Find where the given text appears and provide that cell's center as (x, y) coordinate. 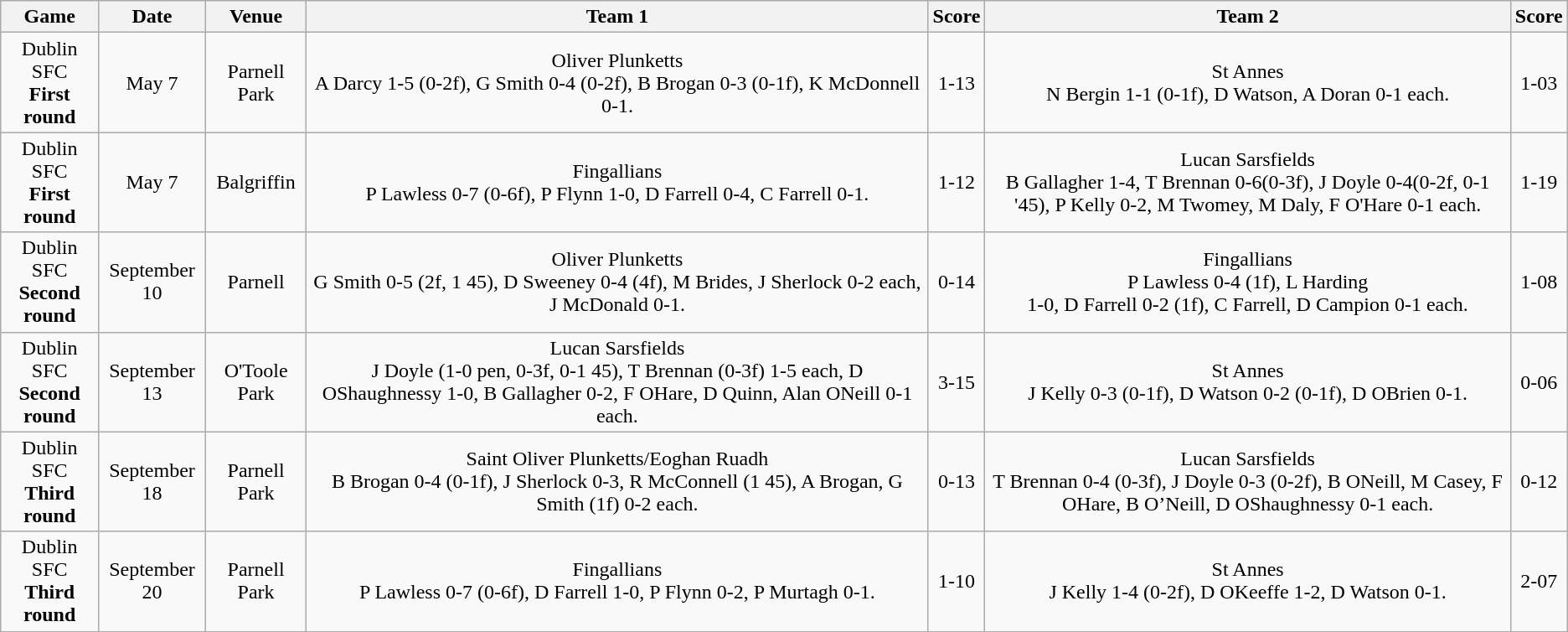
1-10 (957, 582)
FingalliansP Lawless 0-7 (0-6f), D Farrell 1-0, P Flynn 0-2, P Murtagh 0-1. (617, 582)
St AnnesJ Kelly 0-3 (0-1f), D Watson 0-2 (0-1f), D OBrien 0-1. (1248, 382)
Parnell (255, 282)
St AnnesJ Kelly 1-4 (0-2f), D OKeeffe 1-2, D Watson 0-1. (1248, 582)
1-19 (1539, 183)
0-12 (1539, 481)
Oliver PlunkettsA Darcy 1-5 (0-2f), G Smith 0-4 (0-2f), B Brogan 0-3 (0-1f), K McDonnell 0-1. (617, 82)
FingalliansP Lawless 0-4 (1f), L Harding1-0, D Farrell 0-2 (1f), C Farrell, D Campion 0-1 each. (1248, 282)
St AnnesN Bergin 1-1 (0-1f), D Watson, A Doran 0-1 each. (1248, 82)
Lucan SarsfieldsB Gallagher 1-4, T Brennan 0-6(0-3f), J Doyle 0-4(0-2f, 0-1 '45), P Kelly 0-2, M Twomey, M Daly, F O'Hare 0-1 each. (1248, 183)
1-03 (1539, 82)
Saint Oliver Plunketts/Eoghan RuadhB Brogan 0-4 (0-1f), J Sherlock 0-3, R McConnell (1 45), A Brogan, G Smith (1f) 0-2 each. (617, 481)
Date (152, 17)
Lucan SarsfieldsT Brennan 0-4 (0-3f), J Doyle 0-3 (0-2f), B ONeill, M Casey, F OHare, B O’Neill, D OShaughnessy 0-1 each. (1248, 481)
September 20 (152, 582)
Balgriffin (255, 183)
September 10 (152, 282)
Oliver Plunketts G Smith 0-5 (2f, 1 45), D Sweeney 0-4 (4f), M Brides, J Sherlock 0-2 each, J McDonald 0-1. (617, 282)
O'Toole Park (255, 382)
Team 1 (617, 17)
September 13 (152, 382)
Venue (255, 17)
2-07 (1539, 582)
FingalliansP Lawless 0-7 (0-6f), P Flynn 1-0, D Farrell 0-4, C Farrell 0-1. (617, 183)
Team 2 (1248, 17)
0-14 (957, 282)
1-13 (957, 82)
Game (50, 17)
1-08 (1539, 282)
0-13 (957, 481)
0-06 (1539, 382)
3-15 (957, 382)
September 18 (152, 481)
1-12 (957, 183)
